Return the [x, y] coordinate for the center point of the cell that contains the specified text.  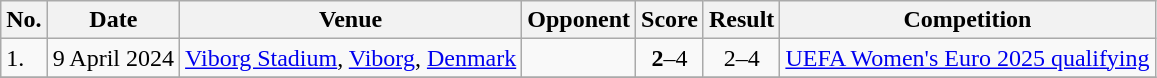
Competition [968, 20]
UEFA Women's Euro 2025 qualifying [968, 58]
1. [24, 58]
Date [113, 20]
Venue [351, 20]
Viborg Stadium, Viborg, Denmark [351, 58]
Score [670, 20]
Result [741, 20]
9 April 2024 [113, 58]
Opponent [579, 20]
No. [24, 20]
